Provide the [X, Y] coordinate of the cell's center where the given text is located.  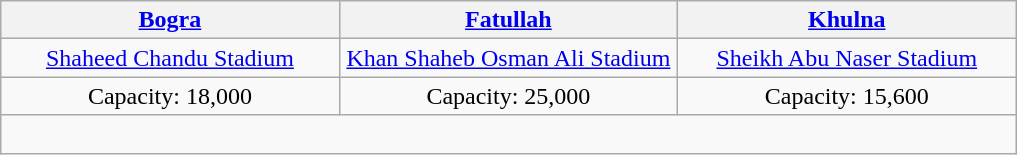
Sheikh Abu Naser Stadium [847, 58]
Capacity: 15,600 [847, 96]
Bogra [170, 20]
Khan Shaheb Osman Ali Stadium [508, 58]
Capacity: 25,000 [508, 96]
Capacity: 18,000 [170, 96]
Shaheed Chandu Stadium [170, 58]
Fatullah [508, 20]
Khulna [847, 20]
